Return (X, Y) of the center of cell containing provided text 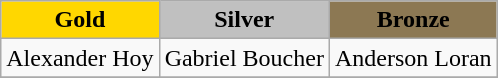
Silver (244, 20)
Anderson Loran (413, 58)
Gold (80, 20)
Gabriel Boucher (244, 58)
Bronze (413, 20)
Alexander Hoy (80, 58)
